Capture the cell that displays the provided text and extract its (x, y) central coordinate. 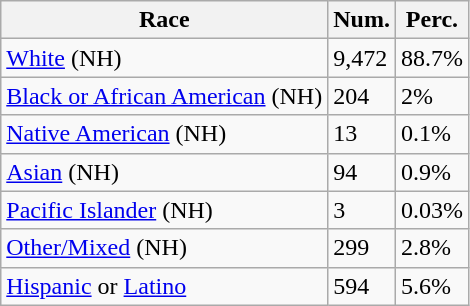
Hispanic or Latino (164, 286)
Black or African American (NH) (164, 96)
204 (362, 96)
Pacific Islander (NH) (164, 210)
299 (362, 248)
Race (164, 20)
5.6% (432, 286)
3 (362, 210)
Num. (362, 20)
Other/Mixed (NH) (164, 248)
0.03% (432, 210)
White (NH) (164, 58)
13 (362, 134)
594 (362, 286)
94 (362, 172)
0.9% (432, 172)
88.7% (432, 58)
0.1% (432, 134)
9,472 (362, 58)
Asian (NH) (164, 172)
Perc. (432, 20)
2.8% (432, 248)
Native American (NH) (164, 134)
2% (432, 96)
